From the cell containing the given text, extract its center point as (X, Y) coordinate. 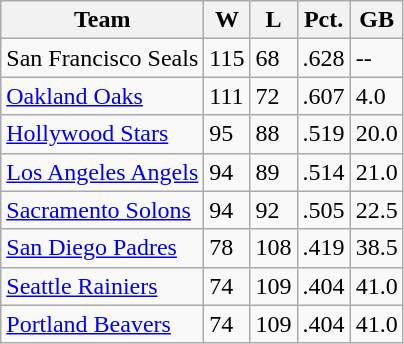
Hollywood Stars (102, 134)
.514 (324, 172)
89 (274, 172)
22.5 (376, 210)
Sacramento Solons (102, 210)
Oakland Oaks (102, 96)
.519 (324, 134)
95 (227, 134)
L (274, 20)
Pct. (324, 20)
4.0 (376, 96)
68 (274, 58)
GB (376, 20)
78 (227, 248)
.505 (324, 210)
Portland Beavers (102, 324)
38.5 (376, 248)
108 (274, 248)
.628 (324, 58)
.607 (324, 96)
.419 (324, 248)
88 (274, 134)
111 (227, 96)
21.0 (376, 172)
-- (376, 58)
San Diego Padres (102, 248)
92 (274, 210)
Team (102, 20)
Los Angeles Angels (102, 172)
115 (227, 58)
W (227, 20)
Seattle Rainiers (102, 286)
San Francisco Seals (102, 58)
72 (274, 96)
20.0 (376, 134)
